Return the (X, Y) coordinate for the center point of the cell that contains the specified text.  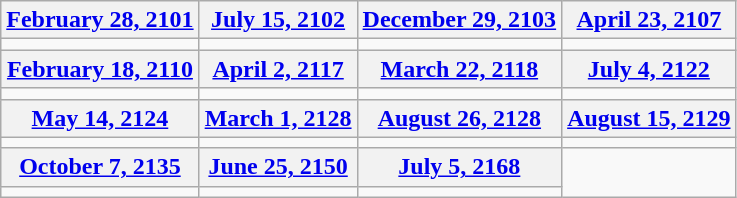
March 1, 2128 (278, 118)
May 14, 2124 (100, 118)
July 5, 2168 (460, 167)
June 25, 2150 (278, 167)
April 2, 2117 (278, 69)
February 28, 2101 (100, 20)
February 18, 2110 (100, 69)
October 7, 2135 (100, 167)
December 29, 2103 (460, 20)
August 15, 2129 (649, 118)
July 15, 2102 (278, 20)
March 22, 2118 (460, 69)
July 4, 2122 (649, 69)
August 26, 2128 (460, 118)
April 23, 2107 (649, 20)
